Detect which cell encompasses the target text, then output its (x, y) center coordinate. 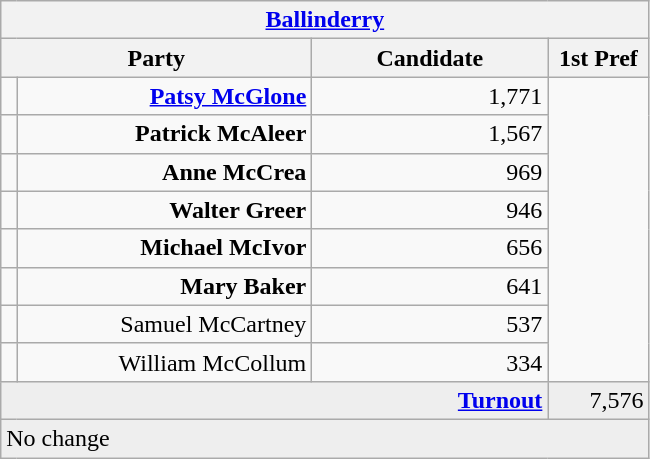
Turnout (274, 400)
946 (430, 210)
7,576 (598, 400)
1,771 (430, 96)
537 (430, 324)
Patrick McAleer (164, 134)
334 (430, 362)
Michael McIvor (164, 248)
Candidate (430, 58)
Patsy McGlone (164, 96)
Walter Greer (164, 210)
Samuel McCartney (164, 324)
641 (430, 286)
Anne McCrea (164, 172)
656 (430, 248)
Party (156, 58)
Ballinderry (325, 20)
William McCollum (164, 362)
969 (430, 172)
Mary Baker (164, 286)
1st Pref (598, 58)
1,567 (430, 134)
No change (325, 438)
